Capture the cell that displays the provided text and extract its (x, y) central coordinate. 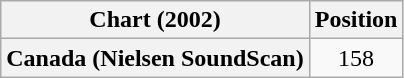
Canada (Nielsen SoundScan) (155, 58)
158 (356, 58)
Position (356, 20)
Chart (2002) (155, 20)
